Pinpoint the cell where the given text exists, returning its (x, y) midpoint coordinate. 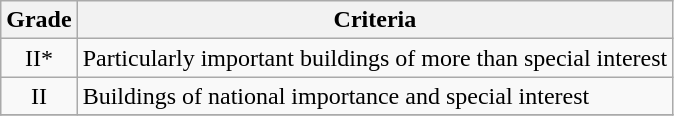
Criteria (375, 20)
Particularly important buildings of more than special interest (375, 58)
II* (39, 58)
Buildings of national importance and special interest (375, 96)
Grade (39, 20)
II (39, 96)
